Find where the given text appears and provide that cell's center as (X, Y) coordinate. 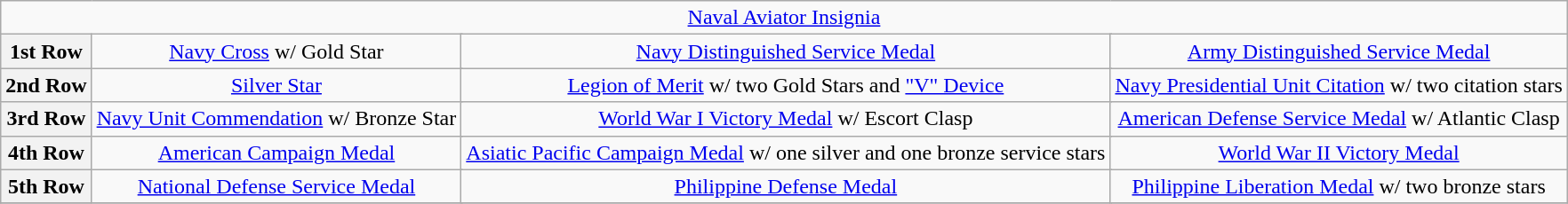
Philippine Defense Medal (786, 186)
World War I Victory Medal w/ Escort Clasp (786, 119)
4th Row (46, 153)
Navy Distinguished Service Medal (786, 51)
Navy Presidential Unit Citation w/ two citation stars (1339, 85)
Navy Unit Commendation w/ Bronze Star (276, 119)
Naval Aviator Insignia (784, 18)
2nd Row (46, 85)
Philippine Liberation Medal w/ two bronze stars (1339, 186)
Navy Cross w/ Gold Star (276, 51)
Army Distinguished Service Medal (1339, 51)
American Campaign Medal (276, 153)
Asiatic Pacific Campaign Medal w/ one silver and one bronze service stars (786, 153)
World War II Victory Medal (1339, 153)
1st Row (46, 51)
American Defense Service Medal w/ Atlantic Clasp (1339, 119)
Legion of Merit w/ two Gold Stars and "V" Device (786, 85)
5th Row (46, 186)
National Defense Service Medal (276, 186)
3rd Row (46, 119)
Silver Star (276, 85)
